For the text-containing cell, return its midpoint in (x, y) coordinate format. 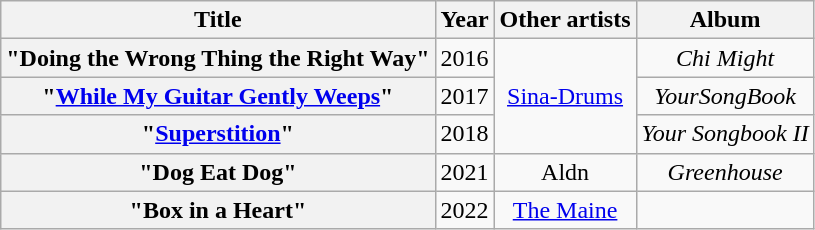
Sina-Drums (565, 96)
"Doing the Wrong Thing the Right Way" (218, 58)
YourSongBook (725, 96)
2017 (464, 96)
Your Songbook II (725, 134)
Other artists (565, 20)
"Dog Eat Dog" (218, 172)
2018 (464, 134)
"Box in a Heart" (218, 210)
Album (725, 20)
"Superstition" (218, 134)
Title (218, 20)
"While My Guitar Gently Weeps" (218, 96)
The Maine (565, 210)
Greenhouse (725, 172)
Year (464, 20)
Aldn (565, 172)
Chi Might (725, 58)
2021 (464, 172)
2022 (464, 210)
2016 (464, 58)
